Provide the [X, Y] coordinate of the cell's center where the given text is located.  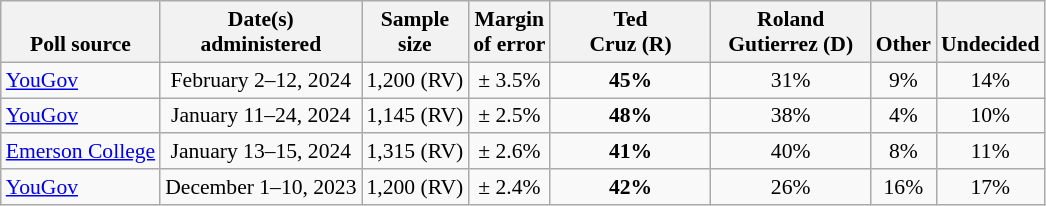
4% [904, 116]
January 13–15, 2024 [260, 152]
42% [630, 187]
Date(s)administered [260, 32]
8% [904, 152]
31% [791, 80]
Undecided [990, 32]
17% [990, 187]
48% [630, 116]
40% [791, 152]
± 2.6% [509, 152]
RolandGutierrez (D) [791, 32]
38% [791, 116]
14% [990, 80]
± 2.5% [509, 116]
Emerson College [80, 152]
TedCruz (R) [630, 32]
26% [791, 187]
11% [990, 152]
16% [904, 187]
41% [630, 152]
9% [904, 80]
February 2–12, 2024 [260, 80]
Marginof error [509, 32]
Samplesize [416, 32]
1,145 (RV) [416, 116]
10% [990, 116]
± 3.5% [509, 80]
1,315 (RV) [416, 152]
Poll source [80, 32]
± 2.4% [509, 187]
Other [904, 32]
December 1–10, 2023 [260, 187]
January 11–24, 2024 [260, 116]
45% [630, 80]
